For the text-containing cell, return its midpoint in [X, Y] coordinate format. 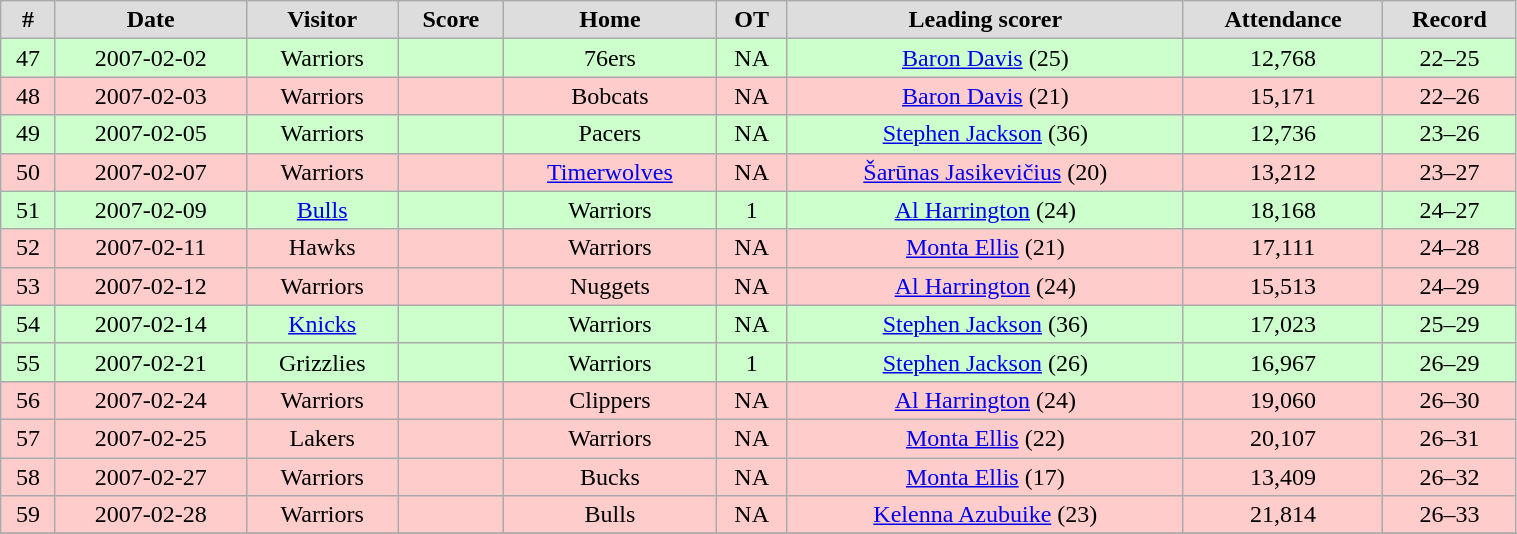
47 [28, 58]
17,023 [1282, 324]
24–28 [1450, 248]
55 [28, 362]
26–30 [1450, 400]
Record [1450, 20]
12,736 [1282, 134]
Knicks [322, 324]
15,171 [1282, 96]
2007-02-14 [150, 324]
2007-02-21 [150, 362]
Date [150, 20]
13,212 [1282, 172]
23–26 [1450, 134]
26–29 [1450, 362]
48 [28, 96]
52 [28, 248]
Kelenna Azubuike (23) [985, 515]
12,768 [1282, 58]
Šarūnas Jasikevičius (20) [985, 172]
21,814 [1282, 515]
Monta Ellis (17) [985, 477]
20,107 [1282, 438]
15,513 [1282, 286]
Score [451, 20]
2007-02-02 [150, 58]
Timerwolves [610, 172]
Pacers [610, 134]
OT [752, 20]
2007-02-03 [150, 96]
13,409 [1282, 477]
51 [28, 210]
25–29 [1450, 324]
Grizzlies [322, 362]
Monta Ellis (21) [985, 248]
2007-02-12 [150, 286]
24–29 [1450, 286]
Baron Davis (21) [985, 96]
2007-02-25 [150, 438]
2007-02-28 [150, 515]
18,168 [1282, 210]
Clippers [610, 400]
Nuggets [610, 286]
57 [28, 438]
Monta Ellis (22) [985, 438]
16,967 [1282, 362]
50 [28, 172]
76ers [610, 58]
2007-02-05 [150, 134]
17,111 [1282, 248]
Baron Davis (25) [985, 58]
Leading scorer [985, 20]
23–27 [1450, 172]
24–27 [1450, 210]
Home [610, 20]
Stephen Jackson (26) [985, 362]
Hawks [322, 248]
22–26 [1450, 96]
58 [28, 477]
54 [28, 324]
2007-02-27 [150, 477]
49 [28, 134]
2007-02-09 [150, 210]
26–31 [1450, 438]
26–32 [1450, 477]
53 [28, 286]
Bucks [610, 477]
Lakers [322, 438]
2007-02-11 [150, 248]
2007-02-24 [150, 400]
56 [28, 400]
19,060 [1282, 400]
59 [28, 515]
Visitor [322, 20]
Bobcats [610, 96]
# [28, 20]
26–33 [1450, 515]
Attendance [1282, 20]
22–25 [1450, 58]
2007-02-07 [150, 172]
